Identify which cell holds the provided text, then report its (x, y) central coordinate. 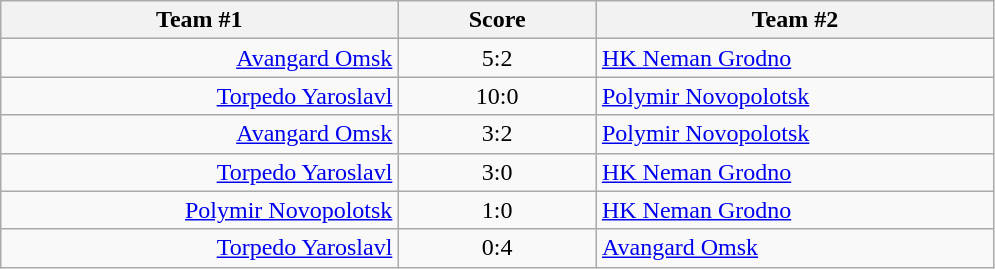
5:2 (498, 58)
10:0 (498, 96)
0:4 (498, 248)
Team #2 (794, 20)
3:2 (498, 134)
Team #1 (200, 20)
1:0 (498, 210)
3:0 (498, 172)
Score (498, 20)
